Determine the (X, Y) coordinate at the center of the cell enclosing the given text.  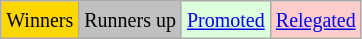
Promoted (226, 20)
Winners (40, 20)
Relegated (316, 20)
Runners up (130, 20)
